Capture the cell that displays the provided text and extract its (x, y) central coordinate. 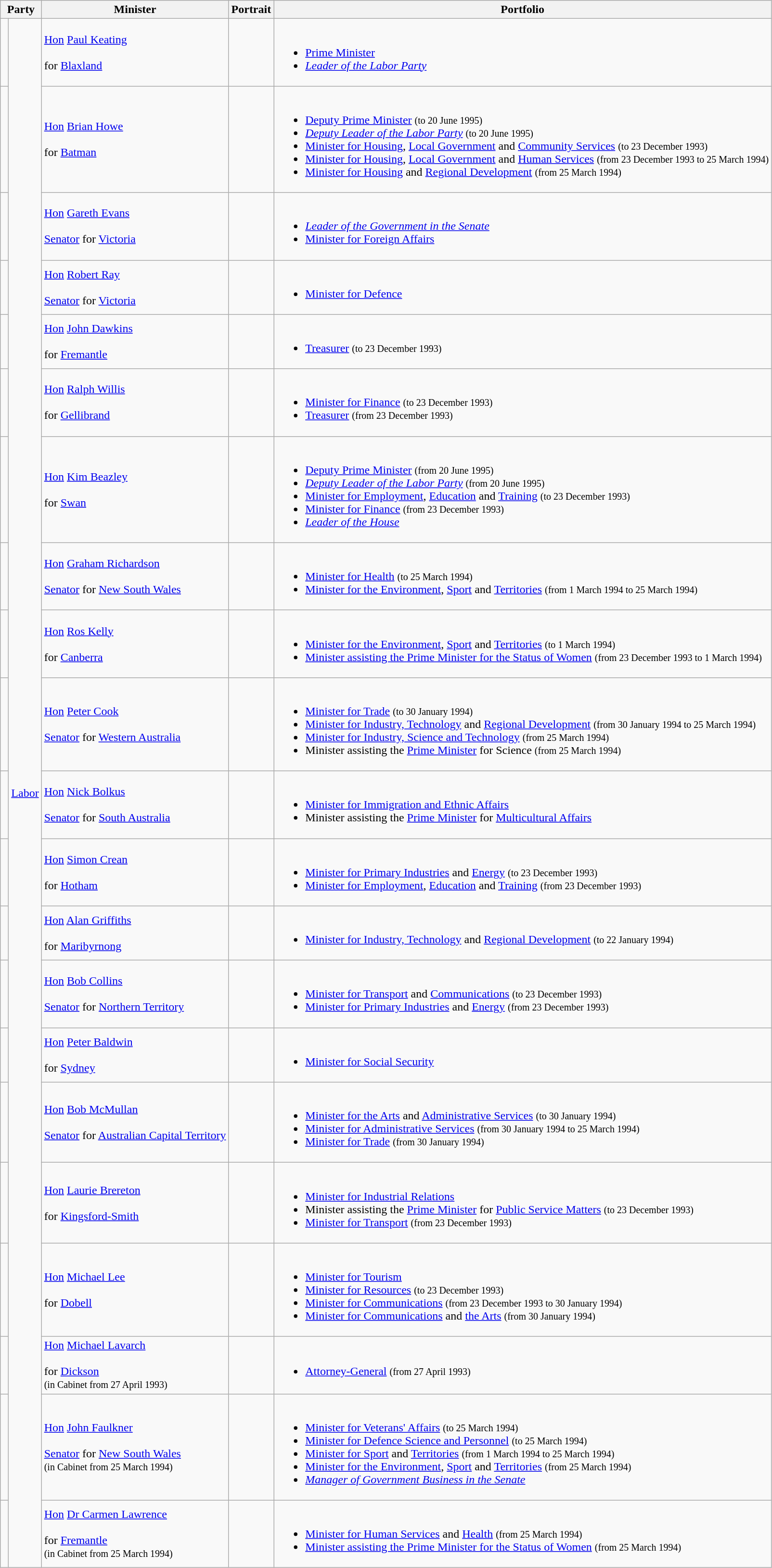
Minister for Social Security (523, 1055)
Party (21, 10)
Hon Gareth Evans Senator for Victoria (135, 226)
Minister for Human Services and Health (from 25 March 1994)Minister assisting the Prime Minister for the Status of Women (from 25 March 1994) (523, 1534)
Hon Paul Keating for Blaxland (135, 52)
Hon Michael Lee for Dobell (135, 1290)
Portfolio (523, 10)
Hon Nick Bolkus Senator for South Australia (135, 804)
Hon Ralph Willis for Gellibrand (135, 402)
Portrait (251, 10)
Hon Dr Carmen Lawrence for Fremantle (in Cabinet from 25 March 1994) (135, 1534)
Hon John Dawkins for Fremantle (135, 342)
Hon Laurie Brereton for Kingsford-Smith (135, 1203)
Leader of the Government in the SenateMinister for Foreign Affairs (523, 226)
Hon Bob Collins Senator for Northern Territory (135, 994)
Minister (135, 10)
Hon Brian Howe for Batman (135, 140)
Minister for Health (to 25 March 1994)Minister for the Environment, Sport and Territories (from 1 March 1994 to 25 March 1994) (523, 576)
Treasurer (to 23 December 1993) (523, 342)
Hon Simon Crean for Hotham (135, 872)
Hon Alan Griffiths for Maribyrnong (135, 933)
Hon Graham Richardson Senator for New South Wales (135, 576)
Minister for Industry, Technology and Regional Development (to 22 January 1994) (523, 933)
Hon Peter Baldwin for Sydney (135, 1055)
Labor (25, 793)
Hon Michael Lavarch for Dickson (in Cabinet from 27 April 1993) (135, 1365)
Minister for Finance (to 23 December 1993)Treasurer (from 23 December 1993) (523, 402)
Prime MinisterLeader of the Labor Party (523, 52)
Hon Peter Cook Senator for Western Australia (135, 724)
Attorney-General (from 27 April 1993) (523, 1365)
Hon John Faulkner Senator for New South Wales (in Cabinet from 25 March 1994) (135, 1447)
Minister for Primary Industries and Energy (to 23 December 1993)Minister for Employment, Education and Training (from 23 December 1993) (523, 872)
Hon Robert Ray Senator for Victoria (135, 287)
Minister for Transport and Communications (to 23 December 1993)Minister for Primary Industries and Energy (from 23 December 1993) (523, 994)
Hon Kim Beazley for Swan (135, 489)
Hon Bob McMullan Senator for Australian Capital Territory (135, 1123)
Hon Ros Kelly for Canberra (135, 644)
Minister for Defence (523, 287)
Minister for Immigration and Ethnic AffairsMinister assisting the Prime Minister for Multicultural Affairs (523, 804)
